Find where the given text appears and provide that cell's center as [x, y] coordinate. 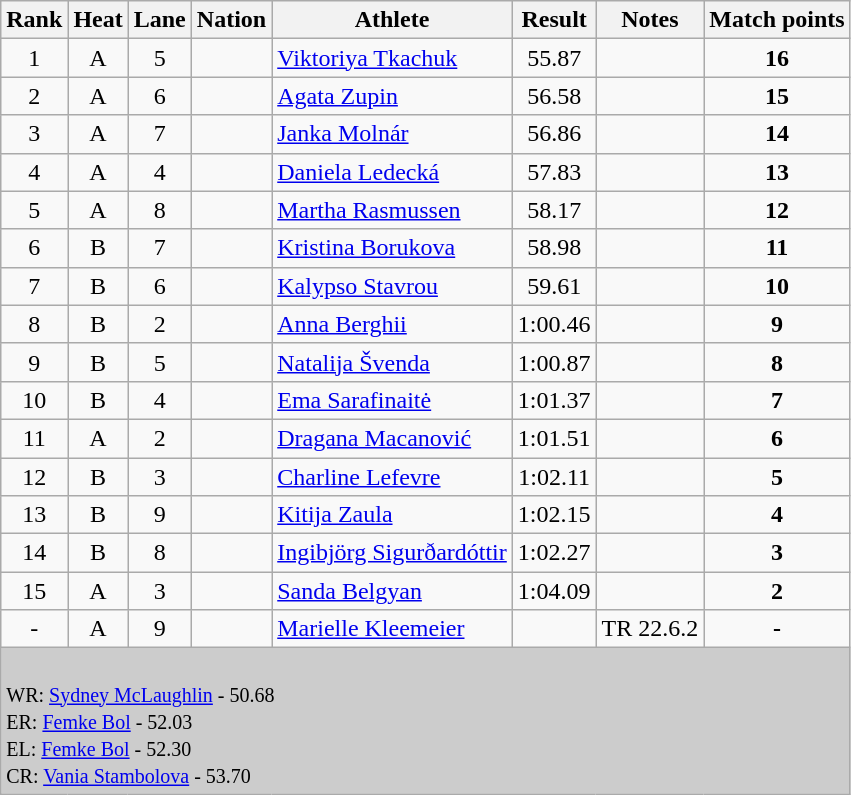
Heat [98, 20]
Match points [777, 20]
Ema Sarafinaitė [392, 400]
1:04.09 [554, 591]
Agata Zupin [392, 96]
Natalija Švenda [392, 362]
1:02.15 [554, 515]
Martha Rasmussen [392, 210]
Janka Molnár [392, 134]
56.86 [554, 134]
Viktoriya Tkachuk [392, 58]
WR: Sydney McLaughlin - 50.68ER: Femke Bol - 52.03 EL: Femke Bol - 52.30CR: Vania Stambolova - 53.70 [426, 721]
16 [777, 58]
55.87 [554, 58]
1:02.11 [554, 477]
1:00.46 [554, 324]
Nation [231, 20]
Kitija Zaula [392, 515]
TR 22.6.2 [650, 629]
1 [34, 58]
1:01.51 [554, 438]
56.58 [554, 96]
Notes [650, 20]
Lane [160, 20]
1:01.37 [554, 400]
59.61 [554, 286]
Anna Berghii [392, 324]
57.83 [554, 172]
Athlete [392, 20]
Rank [34, 20]
58.17 [554, 210]
Sanda Belgyan [392, 591]
Kalypso Stavrou [392, 286]
Charline Lefevre [392, 477]
Daniela Ledecká [392, 172]
Kristina Borukova [392, 248]
Dragana Macanović [392, 438]
Ingibjörg Sigurðardóttir [392, 553]
58.98 [554, 248]
Result [554, 20]
1:02.27 [554, 553]
Marielle Kleemeier [392, 629]
1:00.87 [554, 362]
